Scan for the cell matching the given text and deliver its (x, y) coordinate at center. 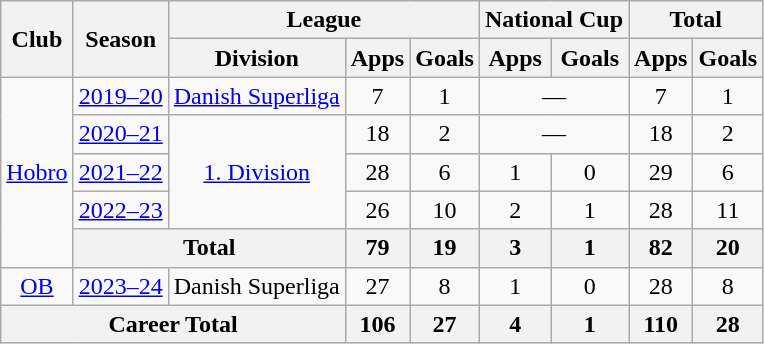
2022–23 (120, 210)
OB (37, 286)
19 (445, 248)
29 (661, 172)
Career Total (174, 324)
Club (37, 39)
National Cup (554, 20)
2021–22 (120, 172)
106 (377, 324)
82 (661, 248)
79 (377, 248)
Season (120, 39)
2019–20 (120, 96)
20 (728, 248)
110 (661, 324)
3 (515, 248)
League (324, 20)
Division (256, 58)
11 (728, 210)
2020–21 (120, 134)
1. Division (256, 172)
26 (377, 210)
10 (445, 210)
4 (515, 324)
2023–24 (120, 286)
Hobro (37, 172)
